Identify which cell holds the provided text, then report its [x, y] central coordinate. 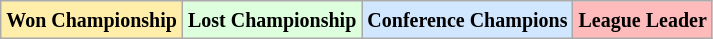
Conference Champions [468, 20]
League Leader [642, 20]
Won Championship [92, 20]
Lost Championship [272, 20]
